Detect which cell encompasses the target text, then output its [X, Y] center coordinate. 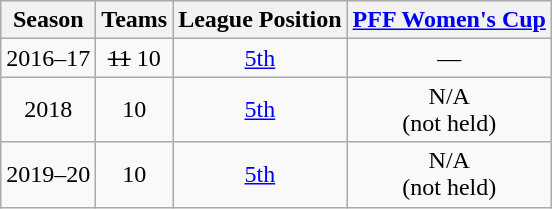
PFF Women's Cup [449, 20]
11 10 [134, 58]
Season [48, 20]
Teams [134, 20]
2018 [48, 110]
2019–20 [48, 174]
League Position [260, 20]
2016–17 [48, 58]
— [449, 58]
